Locate the cell with the specified text and output its [X, Y] center coordinate. 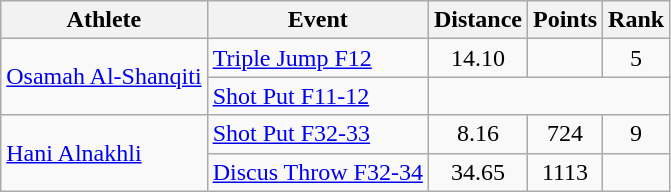
9 [636, 134]
34.65 [478, 172]
Hani Alnakhli [104, 153]
Rank [636, 20]
Points [564, 20]
8.16 [478, 134]
14.10 [478, 58]
Athlete [104, 20]
Event [318, 20]
Triple Jump F12 [318, 58]
Osamah Al-Shanqiti [104, 77]
5 [636, 58]
Discus Throw F32-34 [318, 172]
Shot Put F32-33 [318, 134]
Shot Put F11-12 [318, 96]
Distance [478, 20]
724 [564, 134]
1113 [564, 172]
